Output the (x, y) coordinate of the center of the cell containing the given text.  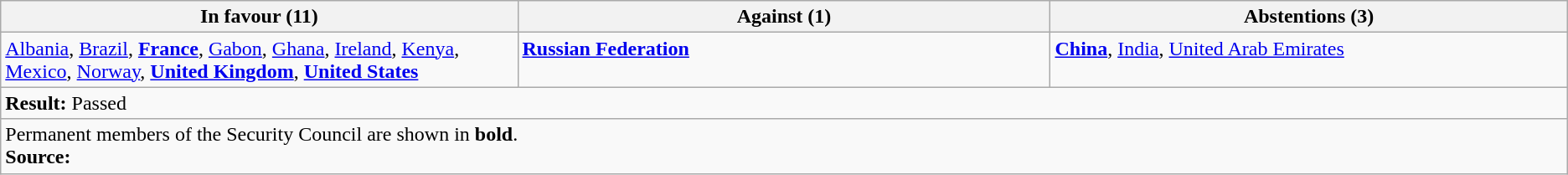
Against (1) (784, 17)
China, India, United Arab Emirates (1308, 60)
Abstentions (3) (1308, 17)
Result: Passed (784, 103)
Russian Federation (784, 60)
Albania, Brazil, France, Gabon, Ghana, Ireland, Kenya, Mexico, Norway, United Kingdom, United States (260, 60)
Permanent members of the Security Council are shown in bold.Source: (784, 146)
In favour (11) (260, 17)
